Identify which cell holds the provided text, then report its [X, Y] central coordinate. 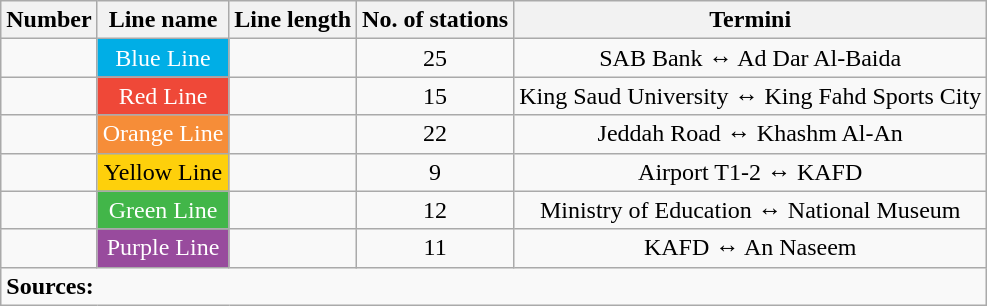
SAB Bank ↔ Ad Dar Al-Baida [750, 58]
Yellow Line [163, 172]
22 [436, 134]
12 [436, 210]
Orange Line [163, 134]
15 [436, 96]
KAFD ↔ An Naseem [750, 248]
No. of stations [436, 20]
11 [436, 248]
9 [436, 172]
Jeddah Road ↔ Khashm Al-An [750, 134]
Purple Line [163, 248]
Green Line [163, 210]
Blue Line [163, 58]
King Saud University ↔ King Fahd Sports City [750, 96]
Ministry of Education ↔ National Museum [750, 210]
Red Line [163, 96]
Line length [293, 20]
Line name [163, 20]
Number [49, 20]
Termini [750, 20]
Sources: [494, 286]
Airport T1-2 ↔ KAFD [750, 172]
25 [436, 58]
